Identify which cell holds the provided text, then report its (x, y) central coordinate. 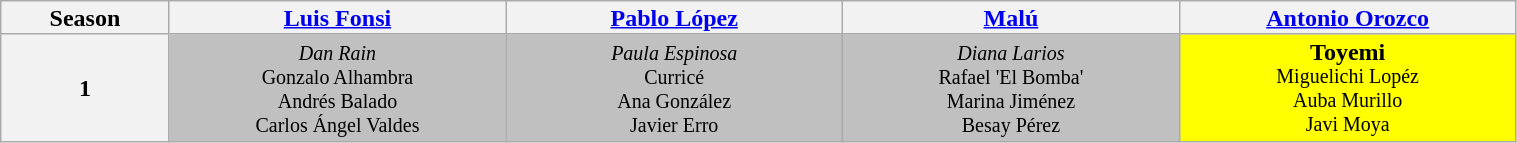
Season (85, 18)
Dan RainGonzalo Alhambra Andrés BaladoCarlos Ángel Valdes (338, 88)
Malú (1012, 18)
Luis Fonsi (338, 18)
Pablo López (674, 18)
ToyemiMiguelichi LopézAuba MurilloJavi Moya (1348, 88)
Diana LariosRafael 'El Bomba'Marina JiménezBesay Pérez (1012, 88)
Paula EspinosaCurricéAna González Javier Erro (674, 88)
1 (85, 88)
Antonio Orozco (1348, 18)
